Find where the given text appears and provide that cell's center as [x, y] coordinate. 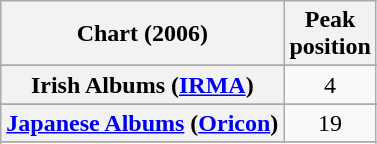
Irish Albums (IRMA) [142, 85]
Chart (2006) [142, 34]
4 [330, 85]
Japanese Albums (Oricon) [142, 123]
Peak position [330, 34]
19 [330, 123]
